Detect which cell encompasses the target text, then output its [x, y] center coordinate. 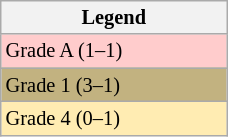
Grade 4 (0–1) [114, 118]
Legend [114, 17]
Grade A (1–1) [114, 51]
Grade 1 (3–1) [114, 85]
